Capture the cell that displays the provided text and extract its [x, y] central coordinate. 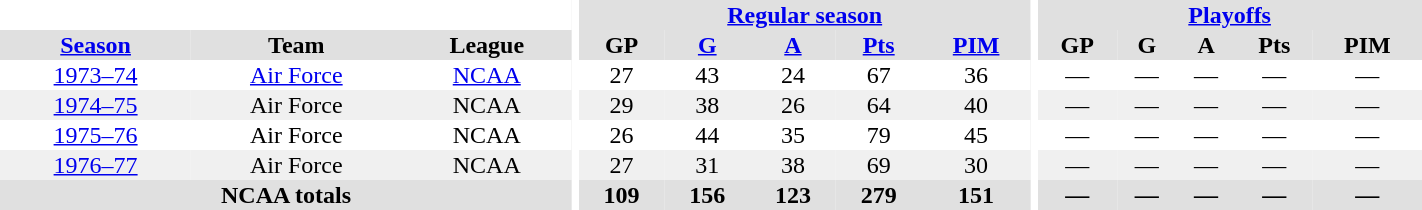
40 [976, 105]
1975–76 [96, 135]
79 [879, 135]
45 [976, 135]
Regular season [805, 15]
31 [707, 165]
24 [793, 75]
109 [622, 195]
Playoffs [1230, 15]
44 [707, 135]
151 [976, 195]
64 [879, 105]
279 [879, 195]
Team [296, 45]
69 [879, 165]
29 [622, 105]
67 [879, 75]
1976–77 [96, 165]
156 [707, 195]
NCAA totals [286, 195]
123 [793, 195]
Season [96, 45]
36 [976, 75]
League [486, 45]
30 [976, 165]
43 [707, 75]
1973–74 [96, 75]
35 [793, 135]
1974–75 [96, 105]
